Provide the (X, Y) coordinate of the cell's center where the given text is located.  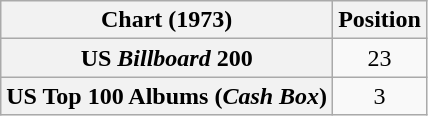
US Billboard 200 (167, 58)
Position (380, 20)
3 (380, 96)
US Top 100 Albums (Cash Box) (167, 96)
23 (380, 58)
Chart (1973) (167, 20)
